Pinpoint the cell where the given text exists, returning its [X, Y] midpoint coordinate. 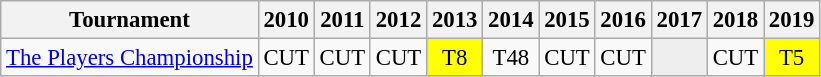
T5 [792, 58]
The Players Championship [130, 58]
2012 [398, 20]
2015 [567, 20]
2013 [455, 20]
2014 [511, 20]
T48 [511, 58]
Tournament [130, 20]
2017 [679, 20]
2019 [792, 20]
2011 [342, 20]
T8 [455, 58]
2016 [623, 20]
2018 [735, 20]
2010 [286, 20]
